Scan for the cell matching the given text and deliver its [x, y] coordinate at center. 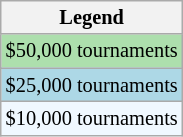
$50,000 tournaments [92, 51]
$25,000 tournaments [92, 85]
$10,000 tournaments [92, 118]
Legend [92, 17]
